Capture the cell that displays the provided text and extract its (x, y) central coordinate. 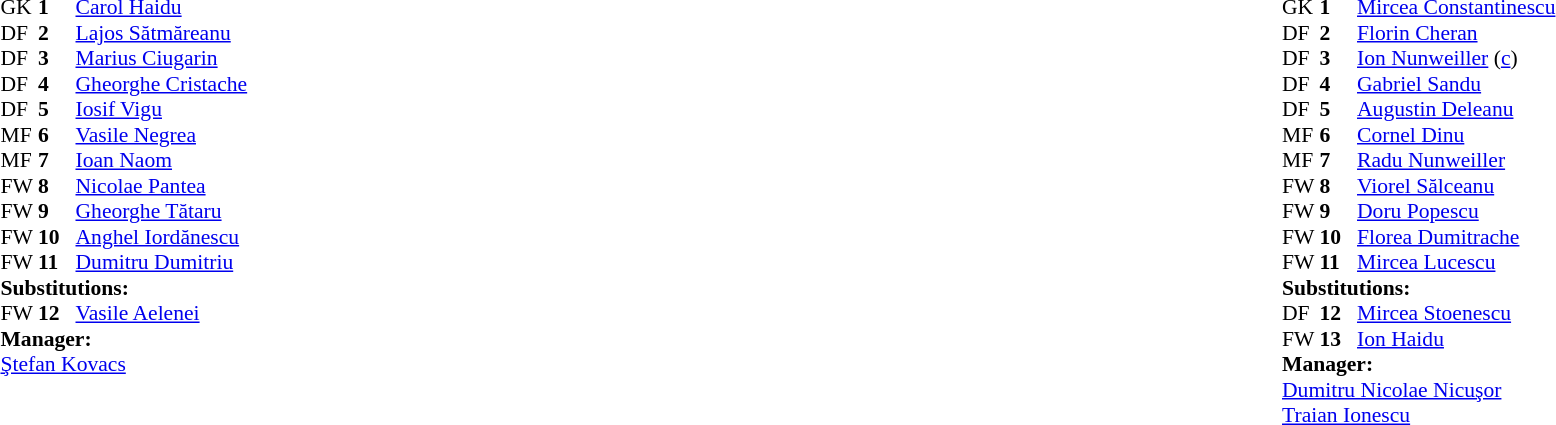
Ioan Naom (162, 161)
Vasile Negrea (162, 135)
Nicolae Pantea (162, 186)
Gheorghe Tătaru (162, 211)
Ion Nunweiller (c) (1456, 59)
Viorel Sălceanu (1456, 186)
13 (1339, 339)
Florin Cheran (1456, 33)
Iosif Vigu (162, 109)
Lajos Sătmăreanu (162, 33)
Florea Dumitrache (1456, 237)
Gheorghe Cristache (162, 84)
Vasile Aelenei (162, 313)
Anghel Iordănescu (162, 237)
Augustin Deleanu (1456, 109)
Dumitru Dumitriu (162, 263)
Gabriel Sandu (1456, 84)
Mircea Stoenescu (1456, 313)
Cornel Dinu (1456, 135)
Ion Haidu (1456, 339)
Ştefan Kovacs (124, 365)
Doru Popescu (1456, 211)
Mircea Lucescu (1456, 263)
Radu Nunweiller (1456, 161)
Marius Ciugarin (162, 59)
